Pinpoint the cell where the given text exists, returning its [X, Y] midpoint coordinate. 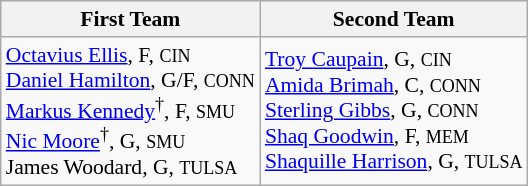
First Team [130, 19]
Octavius Ellis, F, CINDaniel Hamilton, G/F, CONNMarkus Kennedy†, F, SMUNic Moore†, G, SMUJames Woodard, G, TULSA [130, 112]
Second Team [394, 19]
Troy Caupain, G, CINAmida Brimah, C, CONNSterling Gibbs, G, CONNShaq Goodwin, F, MEM Shaquille Harrison, G, TULSA [394, 112]
